Determine the (x, y) coordinate at the center of the cell enclosing the given text.  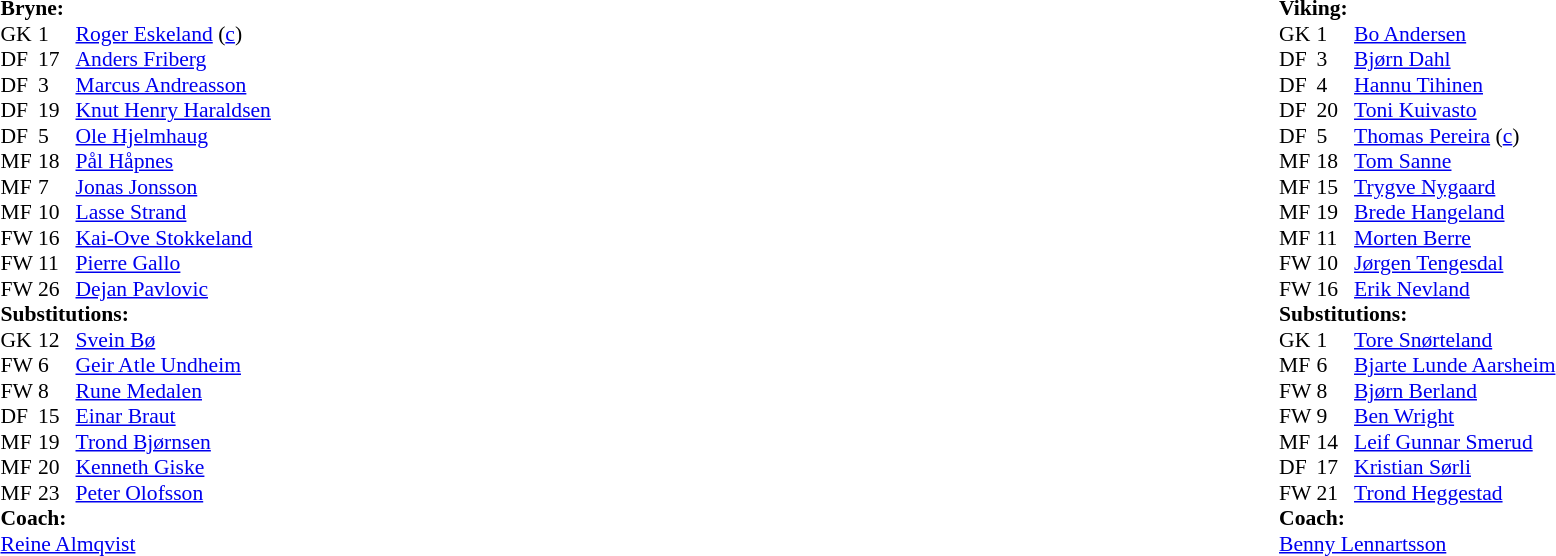
Morten Berre (1454, 238)
Bjørn Berland (1454, 391)
Kai-Ove Stokkeland (174, 238)
Trond Bjørnsen (174, 442)
Pål Håpnes (174, 161)
Rune Medalen (174, 391)
Svein Bø (174, 340)
Bjørn Dahl (1454, 59)
Brede Hangeland (1454, 213)
Jonas Jonsson (174, 187)
14 (1336, 442)
7 (57, 187)
Hannu Tihinen (1454, 85)
Peter Olofsson (174, 493)
Toni Kuivasto (1454, 111)
Thomas Pereira (c) (1454, 136)
Roger Eskeland (c) (174, 34)
Kenneth Giske (174, 467)
21 (1336, 493)
Lasse Strand (174, 213)
Ole Hjelmhaug (174, 136)
Marcus Andreasson (174, 85)
Bo Andersen (1454, 34)
Tore Snørteland (1454, 340)
4 (1336, 85)
Kristian Sørli (1454, 467)
Anders Friberg (174, 59)
9 (1336, 417)
Trond Heggestad (1454, 493)
Jørgen Tengesdal (1454, 263)
Einar Braut (174, 417)
Ben Wright (1454, 417)
Bjarte Lunde Aarsheim (1454, 365)
23 (57, 493)
Trygve Nygaard (1454, 187)
Erik Nevland (1454, 289)
Knut Henry Haraldsen (174, 111)
Dejan Pavlovic (174, 289)
Leif Gunnar Smerud (1454, 442)
Geir Atle Undheim (174, 365)
26 (57, 289)
Pierre Gallo (174, 263)
Tom Sanne (1454, 161)
12 (57, 340)
